Locate the cell with the specified text and output its (X, Y) center coordinate. 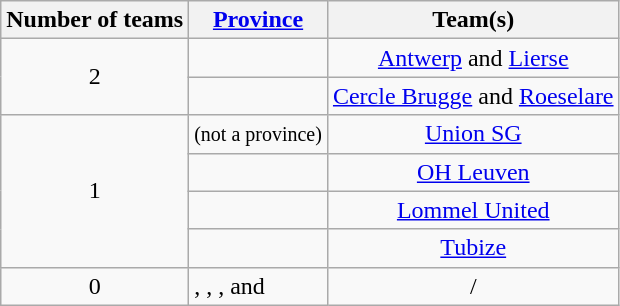
(not a province) (258, 134)
0 (95, 286)
Tubize (473, 248)
Cercle Brugge and Roeselare (473, 96)
Lommel United (473, 210)
2 (95, 77)
Province (258, 20)
, , , and (258, 286)
1 (95, 191)
Team(s) (473, 20)
OH Leuven (473, 172)
Number of teams (95, 20)
Antwerp and Lierse (473, 58)
Union SG (473, 134)
/ (473, 286)
